Return (X, Y) of the center of cell containing provided text 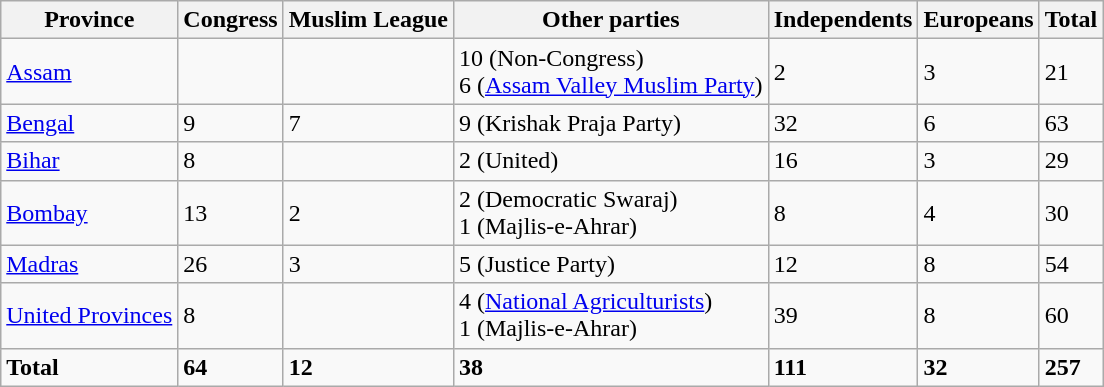
64 (230, 367)
26 (230, 264)
Assam (90, 72)
257 (1071, 367)
4 (978, 212)
Other parties (610, 20)
63 (1071, 123)
21 (1071, 72)
Madras (90, 264)
29 (1071, 161)
9 (Krishak Praja Party) (610, 123)
10 (Non-Congress)6 (Assam Valley Muslim Party) (610, 72)
Muslim League (368, 20)
Congress (230, 20)
16 (843, 161)
7 (368, 123)
2 (Democratic Swaraj)1 (Majlis-e-Ahrar) (610, 212)
Europeans (978, 20)
38 (610, 367)
Bombay (90, 212)
30 (1071, 212)
Bengal (90, 123)
111 (843, 367)
5 (Justice Party) (610, 264)
60 (1071, 316)
6 (978, 123)
4 (National Agriculturists)1 (Majlis-e-Ahrar) (610, 316)
54 (1071, 264)
13 (230, 212)
2 (United) (610, 161)
Independents (843, 20)
Province (90, 20)
Bihar (90, 161)
39 (843, 316)
9 (230, 123)
United Provinces (90, 316)
